Find where the given text appears and provide that cell's center as (x, y) coordinate. 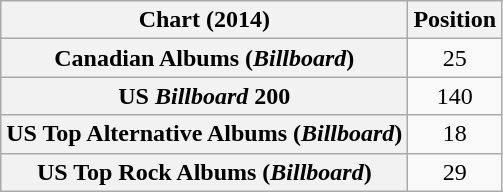
US Top Alternative Albums (Billboard) (204, 134)
25 (455, 58)
Chart (2014) (204, 20)
US Billboard 200 (204, 96)
18 (455, 134)
29 (455, 172)
Position (455, 20)
Canadian Albums (Billboard) (204, 58)
US Top Rock Albums (Billboard) (204, 172)
140 (455, 96)
